From the cell containing the given text, extract its center point as [X, Y] coordinate. 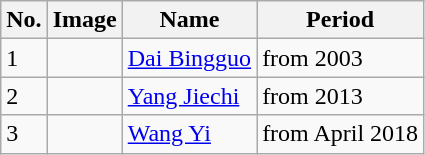
Image [84, 20]
Yang Jiechi [189, 96]
2 [24, 96]
No. [24, 20]
3 [24, 134]
Period [340, 20]
from 2013 [340, 96]
from April 2018 [340, 134]
Name [189, 20]
from 2003 [340, 58]
Dai Bingguo [189, 58]
1 [24, 58]
Wang Yi [189, 134]
